Return (X, Y) of the center of cell containing provided text 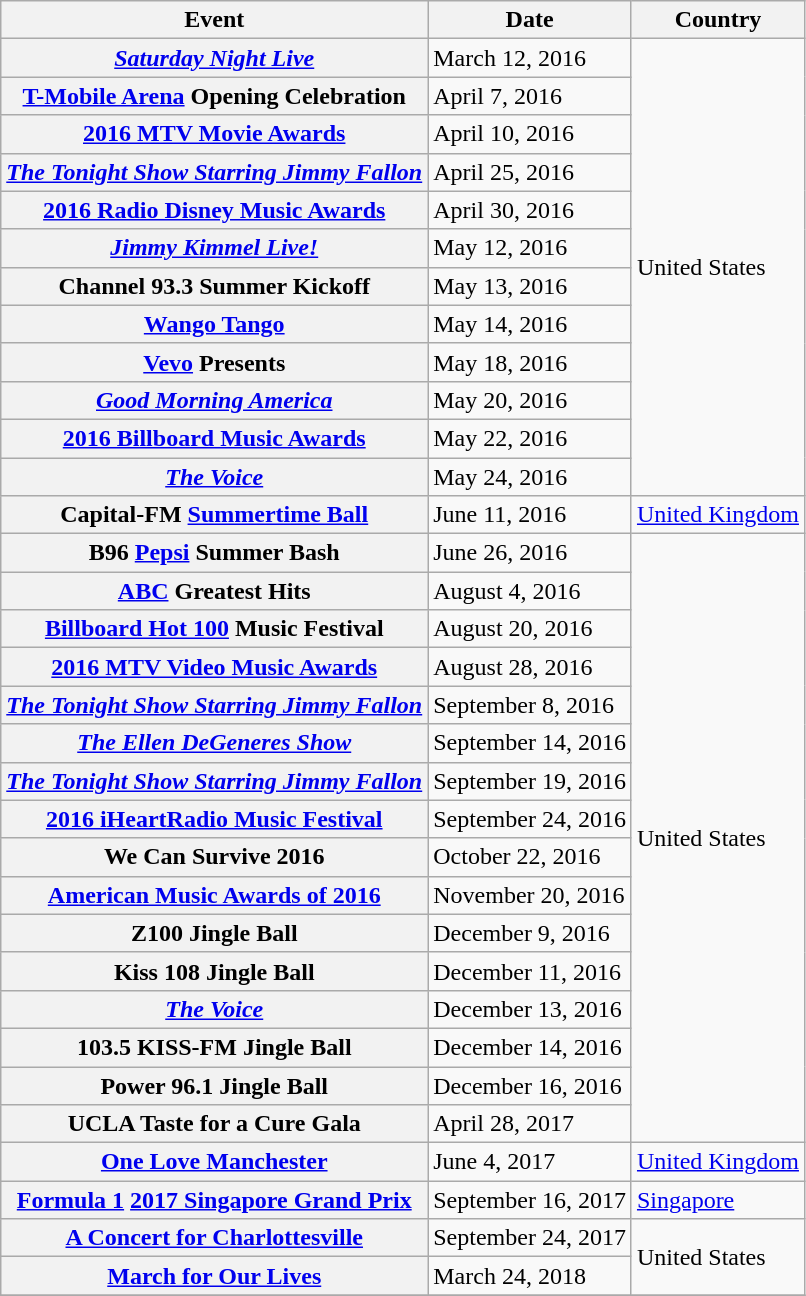
The Ellen DeGeneres Show (214, 743)
June 26, 2016 (530, 553)
December 16, 2016 (530, 1085)
May 24, 2016 (530, 477)
Formula 1 2017 Singapore Grand Prix (214, 1200)
A Concert for Charlottesville (214, 1238)
One Love Manchester (214, 1162)
December 14, 2016 (530, 1047)
September 16, 2017 (530, 1200)
Capital-FM Summertime Ball (214, 515)
April 25, 2016 (530, 172)
September 19, 2016 (530, 781)
Good Morning America (214, 400)
April 28, 2017 (530, 1124)
Wango Tango (214, 324)
2016 MTV Movie Awards (214, 134)
March for Our Lives (214, 1276)
B96 Pepsi Summer Bash (214, 553)
Channel 93.3 Summer Kickoff (214, 286)
April 10, 2016 (530, 134)
ABC Greatest Hits (214, 591)
Vevo Presents (214, 362)
December 9, 2016 (530, 933)
Power 96.1 Jingle Ball (214, 1085)
We Can Survive 2016 (214, 857)
Singapore (718, 1200)
Event (214, 20)
March 24, 2018 (530, 1276)
November 20, 2016 (530, 895)
American Music Awards of 2016 (214, 895)
April 7, 2016 (530, 96)
103.5 KISS-FM Jingle Ball (214, 1047)
March 12, 2016 (530, 58)
August 20, 2016 (530, 629)
August 4, 2016 (530, 591)
Saturday Night Live (214, 58)
Billboard Hot 100 Music Festival (214, 629)
May 14, 2016 (530, 324)
May 18, 2016 (530, 362)
2016 Billboard Music Awards (214, 438)
December 11, 2016 (530, 971)
June 11, 2016 (530, 515)
2016 Radio Disney Music Awards (214, 210)
May 22, 2016 (530, 438)
September 24, 2016 (530, 819)
August 28, 2016 (530, 667)
Z100 Jingle Ball (214, 933)
September 14, 2016 (530, 743)
April 30, 2016 (530, 210)
September 24, 2017 (530, 1238)
Jimmy Kimmel Live! (214, 248)
2016 iHeartRadio Music Festival (214, 819)
T-Mobile Arena Opening Celebration (214, 96)
Kiss 108 Jingle Ball (214, 971)
May 13, 2016 (530, 286)
Country (718, 20)
Date (530, 20)
May 12, 2016 (530, 248)
December 13, 2016 (530, 1009)
September 8, 2016 (530, 705)
May 20, 2016 (530, 400)
2016 MTV Video Music Awards (214, 667)
October 22, 2016 (530, 857)
UCLA Taste for a Cure Gala (214, 1124)
June 4, 2017 (530, 1162)
